Locate the cell with the specified text and output its (X, Y) center coordinate. 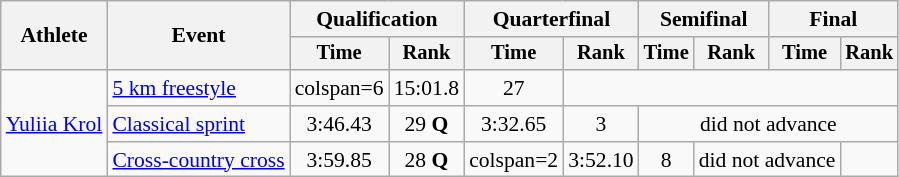
29 Q (426, 124)
Athlete (54, 36)
Yuliia Krol (54, 124)
Classical sprint (198, 124)
3 (600, 124)
colspan=6 (340, 88)
Final (834, 19)
did not advance (768, 124)
Qualification (378, 19)
Event (198, 36)
3:32.65 (514, 124)
27 (514, 88)
Semifinal (704, 19)
15:01.8 (426, 88)
Quarterfinal (552, 19)
3:46.43 (340, 124)
5 km freestyle (198, 88)
